Find where the given text appears and provide that cell's center as [x, y] coordinate. 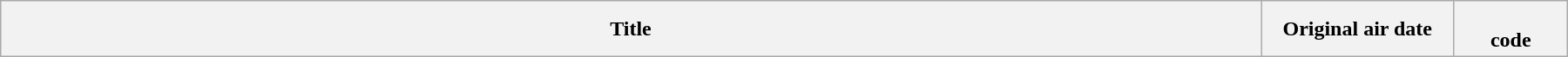
Title [631, 29]
Original air date [1357, 29]
code [1511, 29]
